Scan for the cell matching the given text and deliver its (X, Y) coordinate at center. 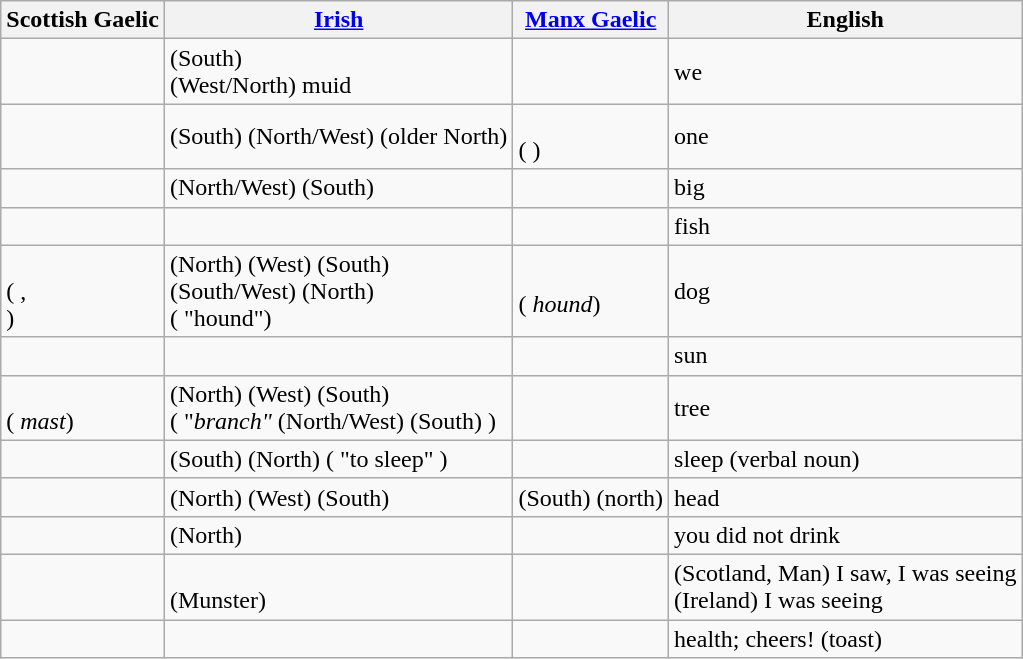
you did not drink (846, 535)
(North) (West) (South) ( "branch" (North/West) (South) ) (338, 408)
head (846, 497)
(South) (West/North) muid (338, 72)
( , ) (83, 291)
(South) (North/West) (older North) (338, 136)
(North) (338, 535)
( mast) (83, 408)
(North) (West) (South) (338, 497)
we (846, 72)
( ) (591, 136)
one (846, 136)
sleep (verbal noun) (846, 459)
Irish (338, 20)
fish (846, 226)
big (846, 188)
English (846, 20)
(South) (North) ( "to sleep" ) (338, 459)
Scottish Gaelic (83, 20)
(North) (West) (South) (South/West) (North) ( "hound") (338, 291)
(Scotland, Man) I saw, I was seeing (Ireland) I was seeing (846, 586)
( hound) (591, 291)
(North/West) (South) (338, 188)
dog (846, 291)
Manx Gaelic (591, 20)
(South) (north) (591, 497)
(Munster) (338, 586)
tree (846, 408)
health; cheers! (toast) (846, 639)
sun (846, 356)
